Identify which cell holds the provided text, then report its (X, Y) central coordinate. 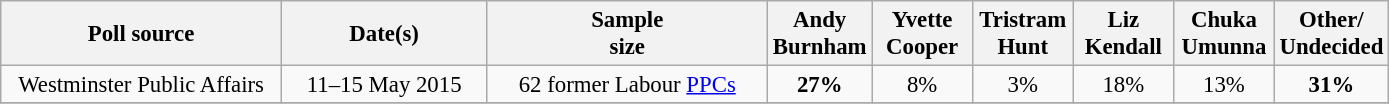
Date(s) (384, 34)
Other/Undecided (1331, 34)
Sample size (628, 34)
TristramHunt (1022, 34)
31% (1331, 85)
11–15 May 2015 (384, 85)
YvetteCooper (922, 34)
ChukaUmunna (1224, 34)
Westminster Public Affairs (142, 85)
AndyBurnham (820, 34)
LizKendall (1124, 34)
18% (1124, 85)
3% (1022, 85)
27% (820, 85)
8% (922, 85)
62 former Labour PPCs (628, 85)
Poll source (142, 34)
13% (1224, 85)
